Search for the cell housing the specified text and yield its (x, y) center coordinate. 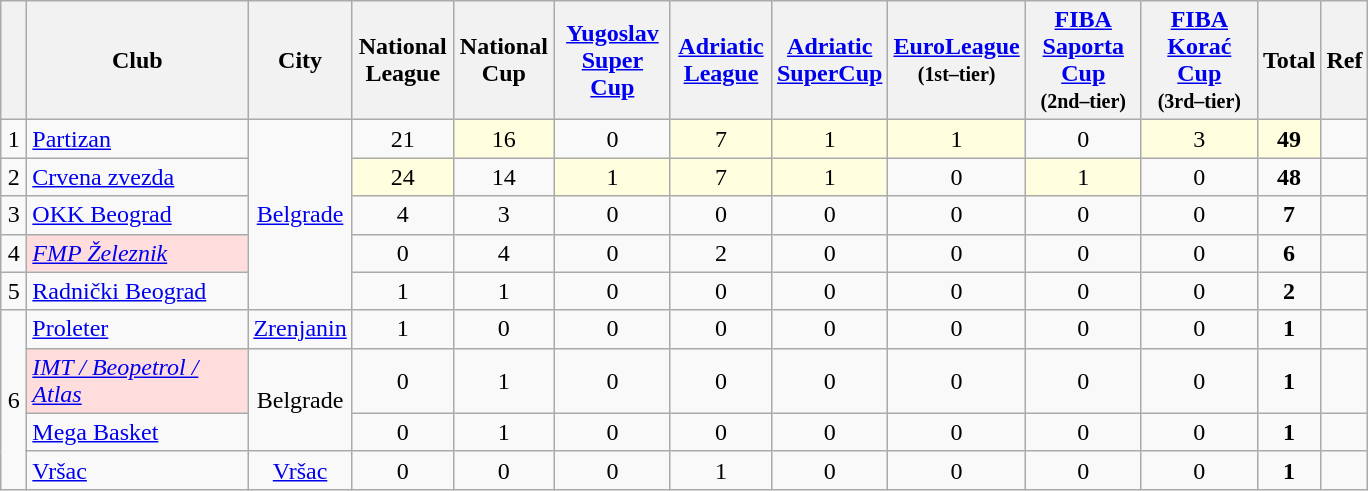
Adriatic League (720, 60)
OKK Beograd (138, 215)
IMT / Beopetrol / Atlas (138, 380)
Total (1289, 60)
National League (402, 60)
Mega Basket (138, 432)
Zrenjanin (300, 329)
5 (14, 291)
14 (504, 177)
Club (138, 60)
EuroLeague (1st–tier) (956, 60)
48 (1289, 177)
Radnički Beograd (138, 291)
Partizan (138, 139)
Crvena zvezda (138, 177)
FMP Železnik (138, 253)
National Cup (504, 60)
FIBA Korać Cup (3rd–tier) (1199, 60)
24 (402, 177)
21 (402, 139)
Yugoslav Super Cup (612, 60)
49 (1289, 139)
Adriatic SuperCup (829, 60)
City (300, 60)
FIBA Saporta Cup (2nd–tier) (1083, 60)
Ref (1344, 60)
Proleter (138, 329)
16 (504, 139)
